Find where the given text appears and provide that cell's center as (X, Y) coordinate. 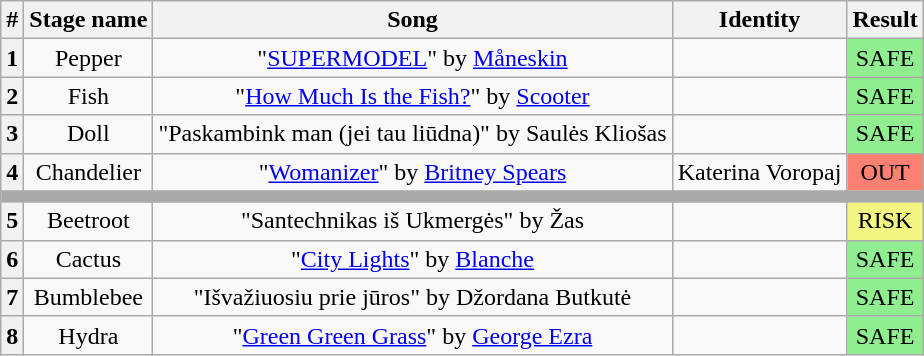
3 (12, 134)
Result (885, 20)
8 (12, 335)
Identity (760, 20)
5 (12, 221)
7 (12, 297)
Fish (88, 96)
"SUPERMODEL" by Måneskin (412, 58)
"Paskambink man (jei tau liūdna)" by Saulės Kliošas (412, 134)
Katerina Voropaj (760, 172)
Beetroot (88, 221)
Bumblebee (88, 297)
Pepper (88, 58)
RISK (885, 221)
"Womanizer" by Britney Spears (412, 172)
Doll (88, 134)
1 (12, 58)
Chandelier (88, 172)
OUT (885, 172)
Hydra (88, 335)
Song (412, 20)
"City Lights" by Blanche (412, 259)
6 (12, 259)
Stage name (88, 20)
2 (12, 96)
# (12, 20)
"Green Green Grass" by George Ezra (412, 335)
"Išvažiuosiu prie jūros" by Džordana Butkutė (412, 297)
"Santechnikas iš Ukmergės" by Žas (412, 221)
4 (12, 172)
"How Much Is the Fish?" by Scooter (412, 96)
Cactus (88, 259)
